For the text-containing cell, return its midpoint in [X, Y] coordinate format. 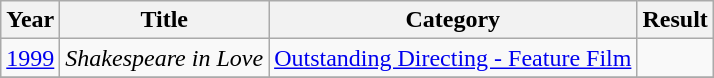
Outstanding Directing - Feature Film [453, 58]
Shakespeare in Love [164, 58]
Title [164, 20]
Category [453, 20]
Year [30, 20]
Result [675, 20]
1999 [30, 58]
